Return (X, Y) of the center of cell containing provided text 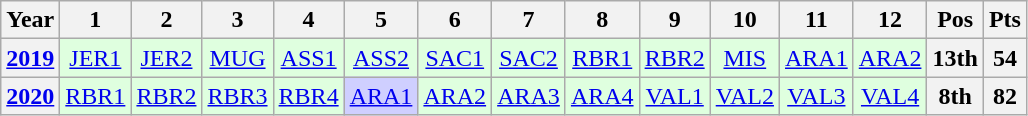
ARA4 (602, 96)
10 (744, 20)
MIS (744, 58)
VAL3 (816, 96)
1 (96, 20)
2020 (30, 96)
SAC2 (529, 58)
RBR4 (308, 96)
6 (455, 20)
8th (955, 96)
9 (674, 20)
7 (529, 20)
SAC1 (455, 58)
Pts (1004, 20)
3 (238, 20)
12 (890, 20)
VAL1 (674, 96)
2 (166, 20)
VAL2 (744, 96)
JER2 (166, 58)
ARA3 (529, 96)
RBR3 (238, 96)
54 (1004, 58)
JER1 (96, 58)
2019 (30, 58)
Pos (955, 20)
MUG (238, 58)
Year (30, 20)
13th (955, 58)
4 (308, 20)
82 (1004, 96)
11 (816, 20)
ASS2 (381, 58)
5 (381, 20)
VAL4 (890, 96)
ASS1 (308, 58)
8 (602, 20)
